Identify which cell holds the provided text, then report its [X, Y] central coordinate. 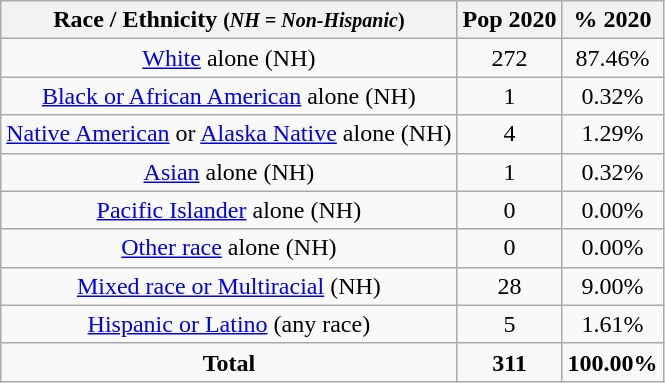
Pacific Islander alone (NH) [229, 210]
28 [510, 286]
White alone (NH) [229, 58]
Asian alone (NH) [229, 172]
% 2020 [612, 20]
Black or African American alone (NH) [229, 96]
1.29% [612, 134]
4 [510, 134]
311 [510, 362]
Race / Ethnicity (NH = Non-Hispanic) [229, 20]
5 [510, 324]
Mixed race or Multiracial (NH) [229, 286]
100.00% [612, 362]
Hispanic or Latino (any race) [229, 324]
Total [229, 362]
Native American or Alaska Native alone (NH) [229, 134]
Other race alone (NH) [229, 248]
Pop 2020 [510, 20]
272 [510, 58]
1.61% [612, 324]
9.00% [612, 286]
87.46% [612, 58]
